Capture the cell that displays the provided text and extract its [x, y] central coordinate. 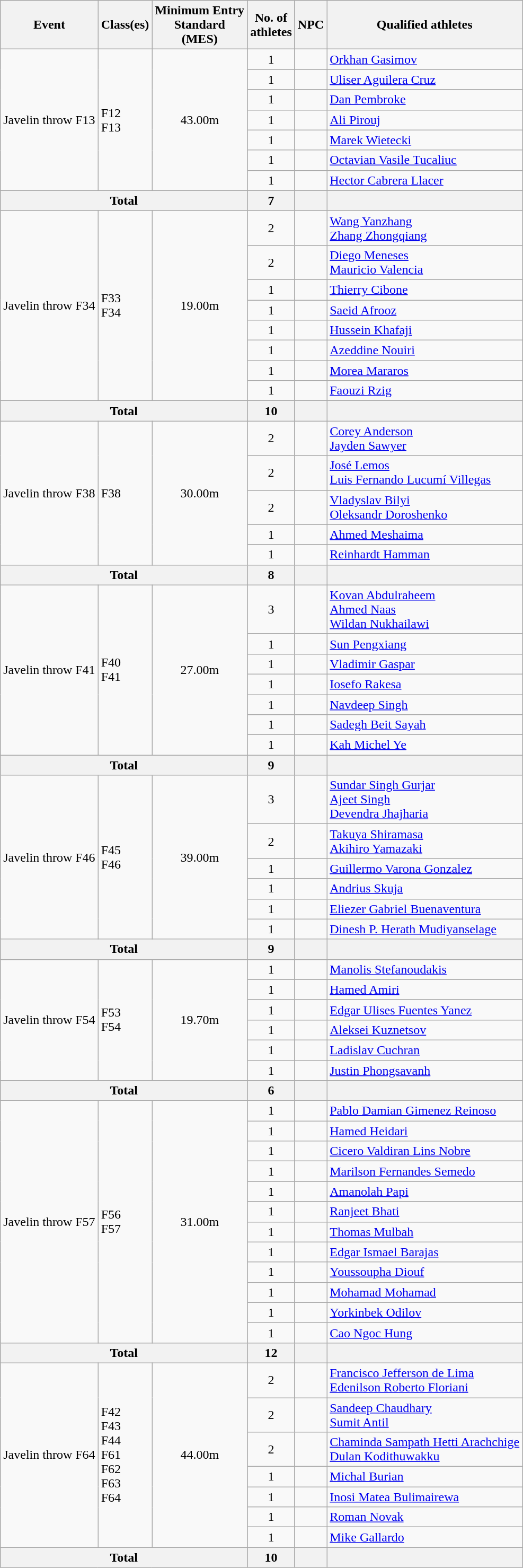
Sun Pengxiang [425, 644]
F53F54 [125, 1020]
F42F43F44F61F62F63F64 [125, 1455]
Sandeep Chaudhary Sumit Antil [425, 1415]
Wang Yanzhang Zhang Zhongqiang [425, 228]
Edgar Ulises Fuentes Yanez [425, 1010]
Mohamad Mohamad [425, 1292]
Navdeep Singh [425, 705]
Reinhardt Hamman [425, 555]
Cao Ngoc Hung [425, 1333]
Pablo Damian Gimenez Reinoso [425, 1111]
Dan Pembroke [425, 100]
Youssoupha Diouf [425, 1272]
Event [49, 25]
Justin Phongsavanh [425, 1071]
Kah Michel Ye [425, 745]
19.70m [200, 1020]
Hamed Amiri [425, 989]
Hamed Heidari [425, 1131]
Octavian Vasile Tucaliuc [425, 160]
Chaminda Sampath Hetti ArachchigeDulan Kodithuwakku [425, 1450]
Takuya ShiramasaAkihiro Yamazaki [425, 841]
Aleksei Kuznetsov [425, 1030]
Javelin throw F46 [49, 857]
José LemosLuis Fernando Lucumí Villegas [425, 473]
Andrius Skuja [425, 889]
Kovan AbdulraheemAhmed NaasWildan Nukhailawi [425, 609]
Uliser Aguilera Cruz [425, 80]
Javelin throw F64 [49, 1455]
12 [271, 1353]
F56F57 [125, 1222]
Ahmed Meshaima [425, 535]
No. ofathletes [271, 25]
Thierry Cibone [425, 290]
Javelin throw F57 [49, 1222]
Minimum Entry Standard (MES) [200, 25]
Javelin throw F41 [49, 670]
39.00m [200, 857]
Dinesh P. Herath Mudiyanselage [425, 929]
Ranjeet Bhati [425, 1212]
Francisco Jefferson de LimaEdenilson Roberto Floriani [425, 1380]
Cicero Valdiran Lins Nobre [425, 1151]
7 [271, 200]
Marilson Fernandes Semedo [425, 1171]
Javelin throw F34 [49, 305]
F12F13 [125, 120]
Yorkinbek Odilov [425, 1312]
Orkhan Gasimov [425, 59]
27.00m [200, 670]
F40F41 [125, 670]
F45F46 [125, 857]
Iosefo Rakesa [425, 684]
Roman Novak [425, 1517]
Class(es) [125, 25]
Diego MenesesMauricio Valencia [425, 262]
Eliezer Gabriel Buenaventura [425, 909]
19.00m [200, 305]
Morea Mararos [425, 371]
8 [271, 575]
Vladimir Gaspar [425, 664]
Corey AndersonJayden Sawyer [425, 438]
Thomas Mulbah [425, 1232]
Hussein Khafaji [425, 330]
Michal Burian [425, 1477]
Sadegh Beit Sayah [425, 725]
Mike Gallardo [425, 1537]
Manolis Stefanoudakis [425, 969]
Edgar Ismael Barajas [425, 1252]
30.00m [200, 493]
Hector Cabrera Llacer [425, 180]
Marek Wietecki [425, 140]
6 [271, 1091]
44.00m [200, 1455]
Amanolah Papi [425, 1192]
31.00m [200, 1222]
Ladislav Cuchran [425, 1050]
NPC [311, 25]
Qualified athletes [425, 25]
F38 [125, 493]
Javelin throw F38 [49, 493]
Guillermo Varona Gonzalez [425, 869]
Azeddine Nouiri [425, 351]
Inosi Matea Bulimairewa [425, 1497]
Saeid Afrooz [425, 310]
Faouzi Rzig [425, 391]
Vladyslav BilyiOleksandr Doroshenko [425, 507]
43.00m [200, 120]
Ali Pirouj [425, 120]
Javelin throw F54 [49, 1020]
Sundar Singh Gurjar Ajeet SinghDevendra Jhajharia [425, 800]
Javelin throw F13 [49, 120]
F33F34 [125, 305]
